Output the [x, y] coordinate of the center of the cell containing the given text.  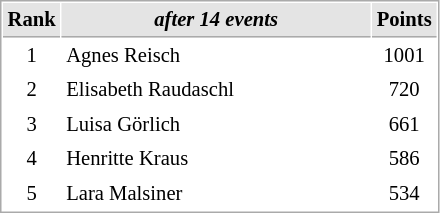
586 [404, 158]
5 [32, 194]
Points [404, 20]
Lara Malsiner [216, 194]
1001 [404, 56]
1 [32, 56]
Agnes Reisch [216, 56]
Elisabeth Raudaschl [216, 90]
661 [404, 124]
Luisa Görlich [216, 124]
2 [32, 90]
4 [32, 158]
3 [32, 124]
720 [404, 90]
Rank [32, 20]
534 [404, 194]
after 14 events [216, 20]
Henritte Kraus [216, 158]
